Locate the cell with the specified text and output its [x, y] center coordinate. 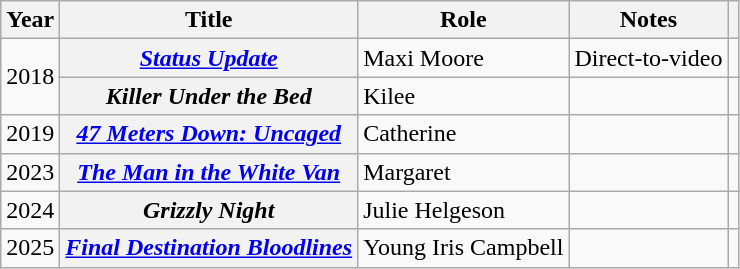
The Man in the White Van [209, 172]
2025 [30, 248]
Status Update [209, 58]
Maxi Moore [464, 58]
Young Iris Campbell [464, 248]
2024 [30, 210]
Killer Under the Bed [209, 96]
Year [30, 20]
Margaret [464, 172]
2019 [30, 134]
Julie Helgeson [464, 210]
2023 [30, 172]
Title [209, 20]
Direct-to-video [648, 58]
Final Destination Bloodlines [209, 248]
2018 [30, 77]
Grizzly Night [209, 210]
47 Meters Down: Uncaged [209, 134]
Role [464, 20]
Notes [648, 20]
Catherine [464, 134]
Kilee [464, 96]
